Output the (X, Y) coordinate of the center of the cell containing the given text.  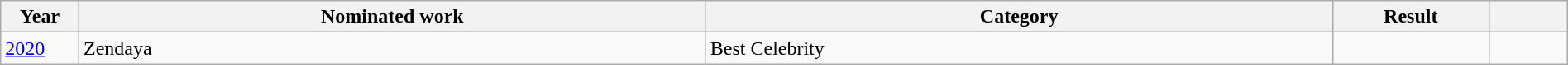
Result (1411, 17)
Best Celebrity (1019, 48)
Nominated work (392, 17)
Category (1019, 17)
Year (40, 17)
2020 (40, 48)
Zendaya (392, 48)
